From the cell containing the given text, extract its center point as [x, y] coordinate. 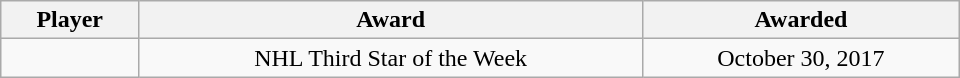
NHL Third Star of the Week [391, 58]
Awarded [802, 20]
October 30, 2017 [802, 58]
Award [391, 20]
Player [70, 20]
